Scan for the cell matching the given text and deliver its [x, y] coordinate at center. 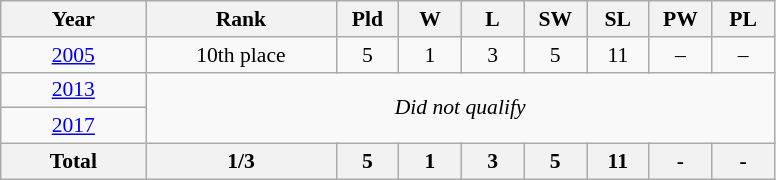
SW [556, 19]
SL [618, 19]
2017 [74, 126]
10th place [241, 55]
W [430, 19]
Pld [368, 19]
L [492, 19]
Rank [241, 19]
1/3 [241, 162]
Total [74, 162]
2013 [74, 90]
2005 [74, 55]
PW [680, 19]
PL [744, 19]
Did not qualify [460, 108]
Year [74, 19]
